Provide the [x, y] coordinate of the cell's center where the given text is located.  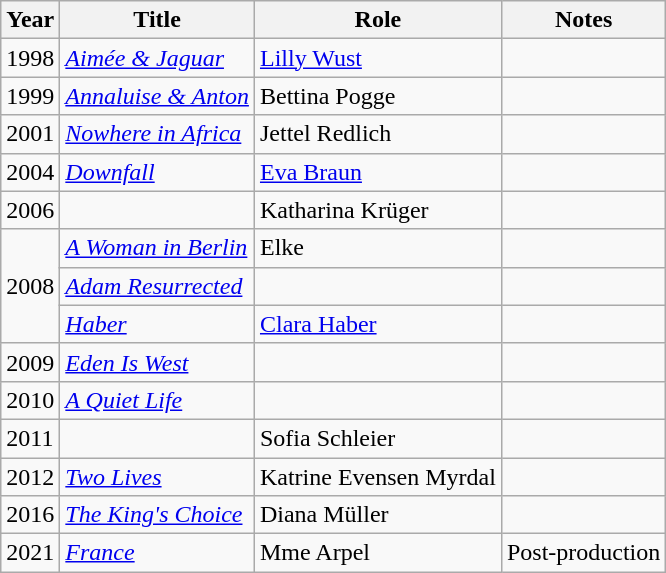
Downfall [158, 172]
Jettel Redlich [378, 134]
Katharina Krüger [378, 210]
A Quiet Life [158, 400]
Eden Is West [158, 362]
Diana Müller [378, 515]
2001 [30, 134]
Katrine Evensen Myrdal [378, 477]
2009 [30, 362]
2010 [30, 400]
Eva Braun [378, 172]
Aimée & Jaguar [158, 58]
Notes [583, 20]
Post-production [583, 553]
1998 [30, 58]
Adam Resurrected [158, 286]
Year [30, 20]
Clara Haber [378, 324]
2008 [30, 286]
Bettina Pogge [378, 96]
2021 [30, 553]
2012 [30, 477]
Nowhere in Africa [158, 134]
A Woman in Berlin [158, 248]
2011 [30, 438]
2016 [30, 515]
Lilly Wust [378, 58]
France [158, 553]
2006 [30, 210]
2004 [30, 172]
Two Lives [158, 477]
1999 [30, 96]
Elke [378, 248]
The King's Choice [158, 515]
Haber [158, 324]
Title [158, 20]
Annaluise & Anton [158, 96]
Sofia Schleier [378, 438]
Mme Arpel [378, 553]
Role [378, 20]
